Extract the (x, y) coordinate from the center of the cell holding the provided text.  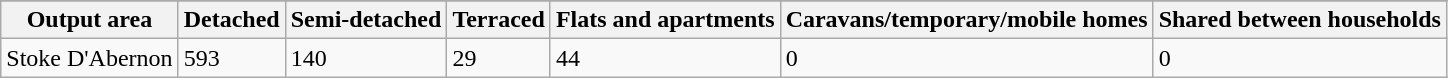
Detached (232, 20)
Stoke D'Abernon (90, 58)
593 (232, 58)
Caravans/temporary/mobile homes (966, 20)
44 (665, 58)
Flats and apartments (665, 20)
Output area (90, 20)
Semi-detached (366, 20)
Terraced (498, 20)
140 (366, 58)
29 (498, 58)
Shared between households (1300, 20)
